Scan for the cell matching the given text and deliver its [X, Y] coordinate at center. 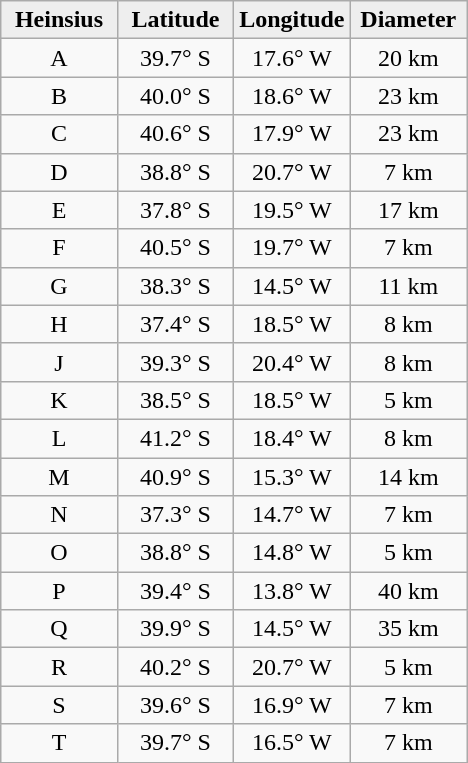
39.9° S [175, 629]
38.5° S [175, 400]
L [59, 438]
A [59, 58]
37.3° S [175, 515]
40.9° S [175, 477]
16.9° W [292, 705]
R [59, 667]
T [59, 743]
N [59, 515]
S [59, 705]
G [59, 286]
19.5° W [292, 210]
Longitude [292, 20]
C [59, 134]
17.9° W [292, 134]
14.7° W [292, 515]
38.3° S [175, 286]
14 km [408, 477]
40.6° S [175, 134]
O [59, 553]
39.3° S [175, 362]
Q [59, 629]
40.2° S [175, 667]
40.5° S [175, 248]
D [59, 172]
17 km [408, 210]
41.2° S [175, 438]
Heinsius [59, 20]
37.4° S [175, 324]
11 km [408, 286]
F [59, 248]
13.8° W [292, 591]
39.4° S [175, 591]
18.6° W [292, 96]
J [59, 362]
E [59, 210]
15.3° W [292, 477]
37.8° S [175, 210]
17.6° W [292, 58]
39.6° S [175, 705]
40 km [408, 591]
Diameter [408, 20]
16.5° W [292, 743]
B [59, 96]
K [59, 400]
18.4° W [292, 438]
19.7° W [292, 248]
20 km [408, 58]
Latitude [175, 20]
40.0° S [175, 96]
14.8° W [292, 553]
35 km [408, 629]
H [59, 324]
M [59, 477]
P [59, 591]
20.4° W [292, 362]
